Output the (X, Y) coordinate of the center of the cell containing the given text.  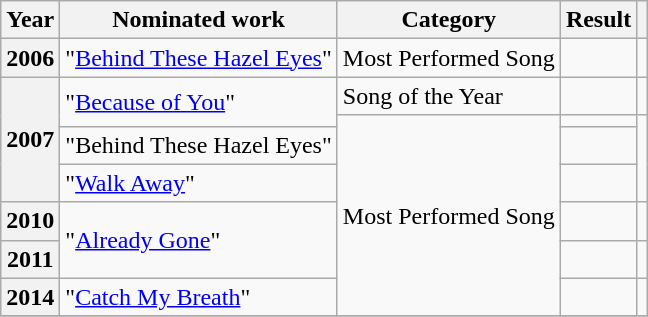
2007 (30, 140)
Song of the Year (448, 96)
Nominated work (198, 20)
"Catch My Breath" (198, 297)
Category (448, 20)
"Already Gone" (198, 240)
Year (30, 20)
2014 (30, 297)
"Because of You" (198, 102)
Result (598, 20)
2006 (30, 58)
"Walk Away" (198, 183)
2011 (30, 259)
2010 (30, 221)
